Determine the (x, y) coordinate at the center of the cell enclosing the given text.  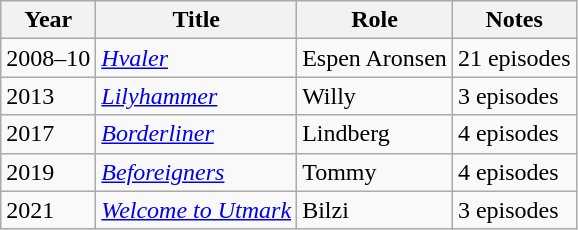
2008–10 (48, 58)
Notes (514, 20)
Year (48, 20)
2021 (48, 210)
2013 (48, 96)
Lilyhammer (196, 96)
Bilzi (375, 210)
21 episodes (514, 58)
Welcome to Utmark (196, 210)
Borderliner (196, 134)
2019 (48, 172)
Beforeigners (196, 172)
2017 (48, 134)
Hvaler (196, 58)
Title (196, 20)
Espen Aronsen (375, 58)
Tommy (375, 172)
Willy (375, 96)
Role (375, 20)
Lindberg (375, 134)
